Detect which cell encompasses the target text, then output its (X, Y) center coordinate. 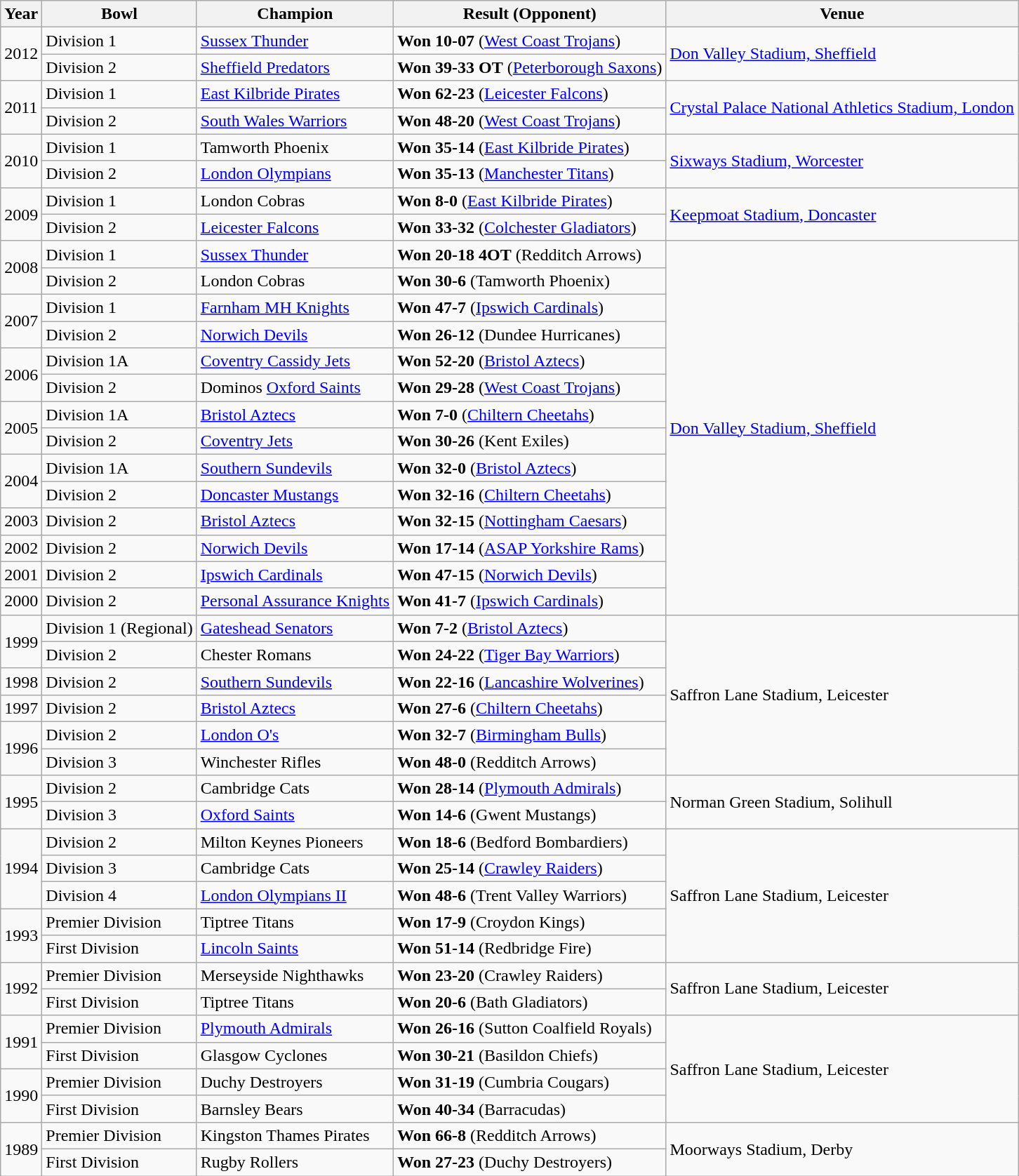
Won 17-9 (Croydon Kings) (530, 922)
Sheffield Predators (295, 67)
2012 (21, 54)
1990 (21, 1095)
Won 51-14 (Redbridge Fire) (530, 949)
Won 28-14 (Plymouth Admirals) (530, 789)
Tamworth Phoenix (295, 147)
Won 35-14 (East Kilbride Pirates) (530, 147)
Won 32-0 (Bristol Aztecs) (530, 468)
Won 30-6 (Tamworth Phoenix) (530, 281)
1995 (21, 802)
2006 (21, 375)
Won 52-20 (Bristol Aztecs) (530, 361)
South Wales Warriors (295, 121)
Won 39-33 OT (Peterborough Saxons) (530, 67)
Lincoln Saints (295, 949)
Result (Opponent) (530, 14)
1989 (21, 1149)
Farnham MH Knights (295, 307)
Won 23-20 (Crawley Raiders) (530, 975)
2008 (21, 267)
Sixways Stadium, Worcester (842, 161)
1998 (21, 681)
London Olympians II (295, 895)
Doncaster Mustangs (295, 495)
Keepmoat Stadium, Doncaster (842, 214)
Won 47-15 (Norwich Devils) (530, 575)
Won 7-2 (Bristol Aztecs) (530, 628)
Personal Assurance Knights (295, 601)
2011 (21, 107)
Coventry Cassidy Jets (295, 361)
2009 (21, 214)
London Olympians (295, 174)
Moorways Stadium, Derby (842, 1149)
Crystal Palace National Athletics Stadium, London (842, 107)
1997 (21, 708)
Won 35-13 (Manchester Titans) (530, 174)
Won 27-23 (Duchy Destroyers) (530, 1162)
2005 (21, 428)
Won 18-6 (Bedford Bombardiers) (530, 842)
Oxford Saints (295, 815)
1993 (21, 935)
Won 47-7 (Ipswich Cardinals) (530, 307)
Won 24-22 (Tiger Bay Warriors) (530, 655)
Won 32-7 (Birmingham Bulls) (530, 735)
Year (21, 14)
2010 (21, 161)
Won 10-07 (West Coast Trojans) (530, 41)
Gateshead Senators (295, 628)
1996 (21, 748)
2002 (21, 548)
Won 30-21 (Basildon Chiefs) (530, 1055)
Kingston Thames Pirates (295, 1135)
Won 32-16 (Chiltern Cheetahs) (530, 495)
Won 8-0 (East Kilbride Pirates) (530, 201)
Won 26-12 (Dundee Hurricanes) (530, 335)
Winchester Rifles (295, 761)
1999 (21, 641)
Chester Romans (295, 655)
1991 (21, 1042)
Coventry Jets (295, 441)
Duchy Destroyers (295, 1082)
Won 31-19 (Cumbria Cougars) (530, 1082)
Won 17-14 (ASAP Yorkshire Rams) (530, 548)
Won 7-0 (Chiltern Cheetahs) (530, 415)
2007 (21, 321)
Won 48-6 (Trent Valley Warriors) (530, 895)
Leicester Falcons (295, 227)
Milton Keynes Pioneers (295, 842)
2004 (21, 481)
Won 33-32 (Colchester Gladiators) (530, 227)
Norman Green Stadium, Solihull (842, 802)
Champion (295, 14)
Venue (842, 14)
Plymouth Admirals (295, 1029)
2000 (21, 601)
Won 14-6 (Gwent Mustangs) (530, 815)
East Kilbride Pirates (295, 94)
2003 (21, 521)
Division 1 (Regional) (119, 628)
Won 32-15 (Nottingham Caesars) (530, 521)
Barnsley Bears (295, 1109)
Division 4 (119, 895)
Bowl (119, 14)
Dominos Oxford Saints (295, 388)
Won 25-14 (Crawley Raiders) (530, 869)
1992 (21, 989)
Ipswich Cardinals (295, 575)
Won 48-20 (West Coast Trojans) (530, 121)
Won 20-18 4OT (Redditch Arrows) (530, 254)
Won 41-7 (Ipswich Cardinals) (530, 601)
Merseyside Nighthawks (295, 975)
Won 48-0 (Redditch Arrows) (530, 761)
Won 66-8 (Redditch Arrows) (530, 1135)
Glasgow Cyclones (295, 1055)
1994 (21, 869)
Won 27-6 (Chiltern Cheetahs) (530, 708)
Rugby Rollers (295, 1162)
London O's (295, 735)
Won 22-16 (Lancashire Wolverines) (530, 681)
Won 62-23 (Leicester Falcons) (530, 94)
Won 26-16 (Sutton Coalfield Royals) (530, 1029)
2001 (21, 575)
Won 20-6 (Bath Gladiators) (530, 1002)
Won 29-28 (West Coast Trojans) (530, 388)
Won 40-34 (Barracudas) (530, 1109)
Won 30-26 (Kent Exiles) (530, 441)
